Output the (X, Y) coordinate of the center of the cell containing the given text.  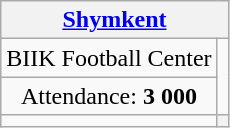
BIIK Football Center (109, 58)
Shymkent (114, 20)
Attendance: 3 000 (109, 96)
